Return the (X, Y) coordinate for the center point of the cell that contains the specified text.  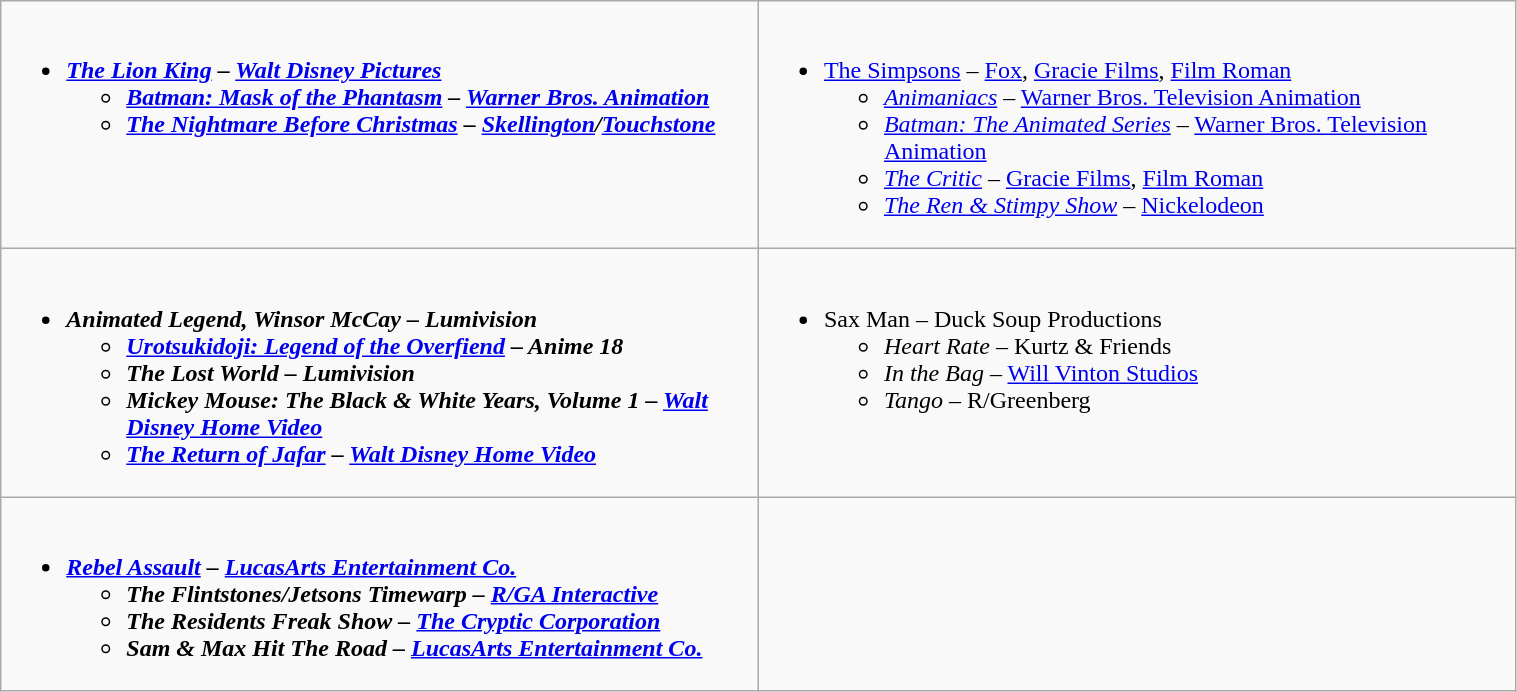
The Lion King – Walt Disney PicturesBatman: Mask of the Phantasm – Warner Bros. AnimationThe Nightmare Before Christmas – Skellington/Touchstone (380, 125)
Sax Man – Duck Soup ProductionsHeart Rate – Kurtz & FriendsIn the Bag – Will Vinton StudiosTango – R/Greenberg (1137, 373)
